From the cell containing the given text, extract its center point as (x, y) coordinate. 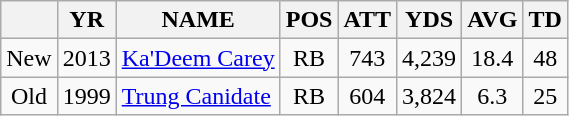
Old (29, 96)
48 (545, 58)
3,824 (430, 96)
18.4 (492, 58)
ATT (368, 20)
YR (86, 20)
POS (309, 20)
743 (368, 58)
604 (368, 96)
6.3 (492, 96)
Ka'Deem Carey (198, 58)
NAME (198, 20)
YDS (430, 20)
2013 (86, 58)
AVG (492, 20)
New (29, 58)
Trung Canidate (198, 96)
1999 (86, 96)
25 (545, 96)
TD (545, 20)
4,239 (430, 58)
